Detect which cell encompasses the target text, then output its (X, Y) center coordinate. 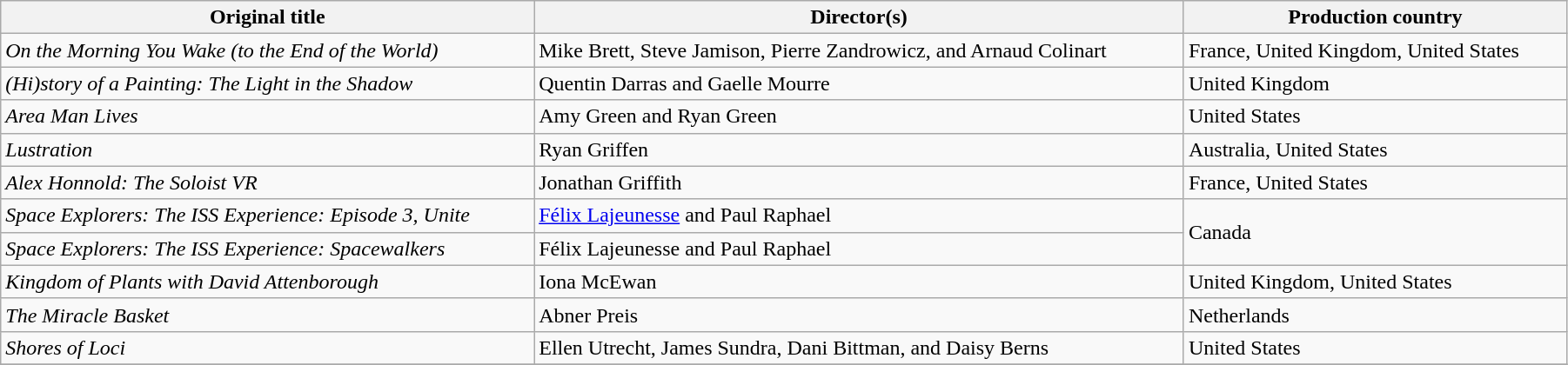
Space Explorers: The ISS Experience: Episode 3, Unite (268, 216)
Australia, United States (1375, 149)
Lustration (268, 149)
Netherlands (1375, 315)
On the Morning You Wake (to the End of the World) (268, 50)
Ellen Utrecht, James Sundra, Dani Bittman, and Daisy Berns (860, 348)
Alex Honnold: The Soloist VR (268, 182)
Ryan Griffen (860, 149)
Production country (1375, 17)
Shores of Loci (268, 348)
Area Man Lives (268, 116)
(Hi)story of a Painting: The Light in the Shadow (268, 83)
France, United States (1375, 182)
United Kingdom (1375, 83)
France, United Kingdom, United States (1375, 50)
Director(s) (860, 17)
Amy Green and Ryan Green (860, 116)
Quentin Darras and Gaelle Mourre (860, 83)
Original title (268, 17)
Jonathan Griffith (860, 182)
Abner Preis (860, 315)
United Kingdom, United States (1375, 282)
Canada (1375, 232)
Mike Brett, Steve Jamison, Pierre Zandrowicz, and Arnaud Colinart (860, 50)
Kingdom of Plants with David Attenborough (268, 282)
Iona McEwan (860, 282)
The Miracle Basket (268, 315)
Space Explorers: The ISS Experience: Spacewalkers (268, 249)
